Provide the [x, y] coordinate of the cell's center where the given text is located.  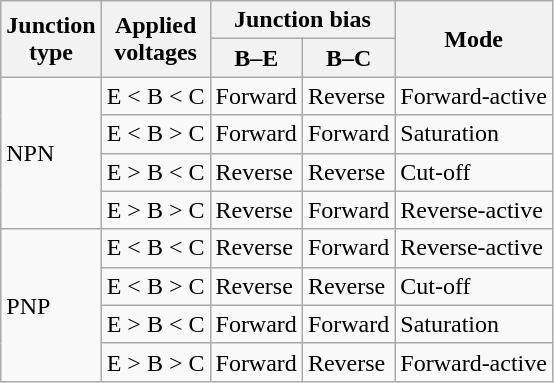
NPN [51, 153]
Junction bias [302, 20]
Applied voltages [156, 39]
B–C [348, 58]
Mode [474, 39]
PNP [51, 305]
Junction type [51, 39]
B–E [256, 58]
